Determine the (X, Y) coordinate at the center of the cell enclosing the given text.  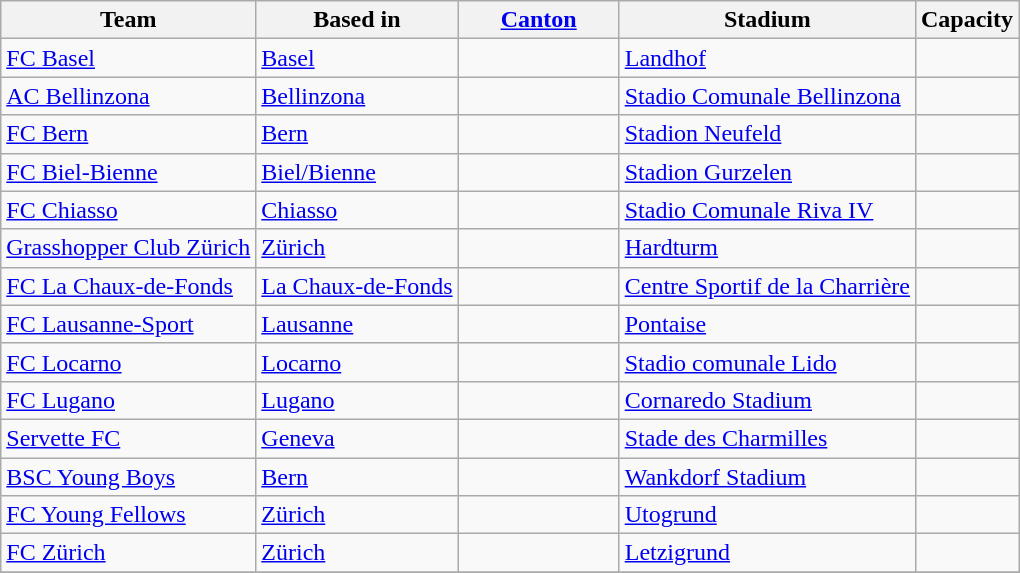
AC Bellinzona (128, 96)
Stadion Gurzelen (767, 172)
Stade des Charmilles (767, 438)
FC Lugano (128, 400)
Landhof (767, 58)
Hardturm (767, 248)
Lugano (357, 400)
Stadium (767, 20)
FC Young Fellows (128, 515)
Based in (357, 20)
Stadio comunale Lido (767, 362)
Stadio Comunale Riva IV (767, 210)
Lausanne (357, 324)
FC Bern (128, 134)
Grasshopper Club Zürich (128, 248)
La Chaux-de-Fonds (357, 286)
Capacity (966, 20)
Stadion Neufeld (767, 134)
Canton (538, 20)
Locarno (357, 362)
Utogrund (767, 515)
FC Lausanne-Sport (128, 324)
Bellinzona (357, 96)
Team (128, 20)
FC La Chaux-de-Fonds (128, 286)
Biel/Bienne (357, 172)
Wankdorf Stadium (767, 477)
Stadio Comunale Bellinzona (767, 96)
Geneva (357, 438)
FC Basel (128, 58)
Servette FC (128, 438)
Cornaredo Stadium (767, 400)
Pontaise (767, 324)
FC Locarno (128, 362)
FC Biel-Bienne (128, 172)
FC Chiasso (128, 210)
Chiasso (357, 210)
Centre Sportif de la Charrière (767, 286)
FC Zürich (128, 553)
Basel (357, 58)
BSC Young Boys (128, 477)
Letzigrund (767, 553)
